Scan for the cell matching the given text and deliver its [X, Y] coordinate at center. 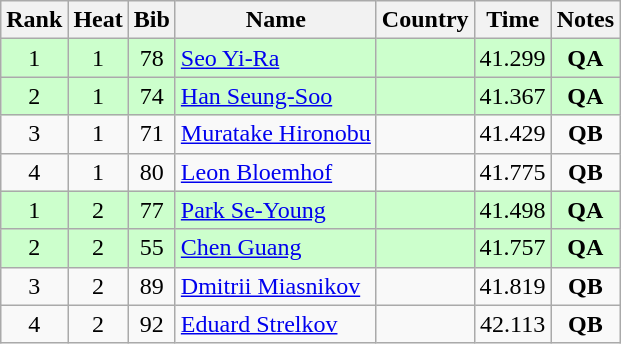
Rank [34, 20]
92 [152, 324]
Seo Yi-Ra [276, 58]
77 [152, 210]
Bib [152, 20]
41.819 [512, 286]
42.113 [512, 324]
Time [512, 20]
41.757 [512, 248]
Chen Guang [276, 248]
Dmitrii Miasnikov [276, 286]
Park Se-Young [276, 210]
Country [425, 20]
78 [152, 58]
80 [152, 172]
41.429 [512, 134]
41.775 [512, 172]
Notes [585, 20]
Han Seung-Soo [276, 96]
74 [152, 96]
Heat [98, 20]
Leon Bloemhof [276, 172]
Eduard Strelkov [276, 324]
71 [152, 134]
55 [152, 248]
Muratake Hironobu [276, 134]
Name [276, 20]
41.498 [512, 210]
41.299 [512, 58]
89 [152, 286]
41.367 [512, 96]
